Return the (x, y) coordinate for the center point of the cell that contains the specified text.  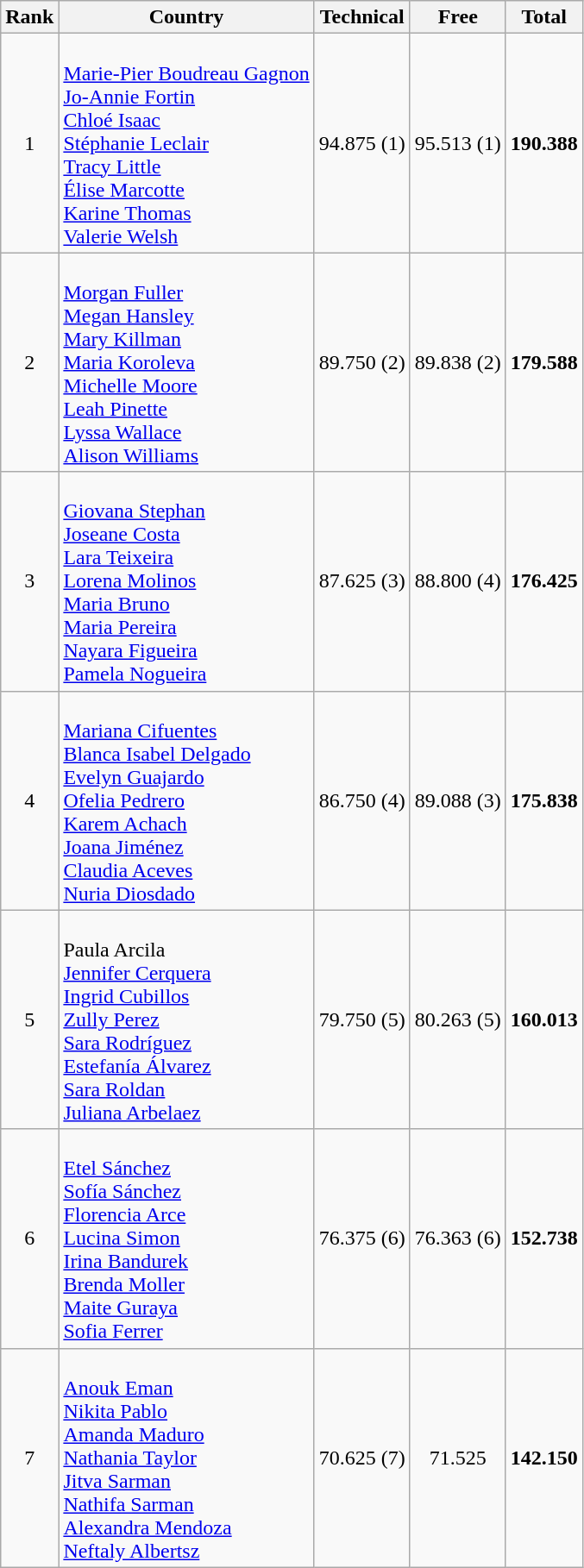
7 (29, 1458)
Technical (362, 17)
5 (29, 1019)
1 (29, 143)
94.875 (1) (362, 143)
Free (457, 17)
Paula ArcilaJennifer CerqueraIngrid CubillosZully PerezSara RodríguezEstefanía ÁlvarezSara RoldanJuliana Arbelaez (186, 1019)
160.013 (543, 1019)
190.388 (543, 143)
76.375 (6) (362, 1239)
Giovana StephanJoseane CostaLara TeixeiraLorena MolinosMaria BrunoMaria PereiraNayara FigueiraPamela Nogueira (186, 581)
79.750 (5) (362, 1019)
Country (186, 17)
Marie-Pier Boudreau GagnonJo-Annie FortinChloé IsaacStéphanie LeclairTracy LittleÉlise MarcotteKarine ThomasValerie Welsh (186, 143)
Mariana CifuentesBlanca Isabel DelgadoEvelyn GuajardoOfelia PedreroKarem AchachJoana JiménezClaudia AcevesNuria Diosdado (186, 800)
176.425 (543, 581)
Anouk EmanNikita PabloAmanda MaduroNathania TaylorJitva SarmanNathifa SarmanAlexandra MendozaNeftaly Albertsz (186, 1458)
Morgan FullerMegan HansleyMary KillmanMaria KorolevaMichelle MooreLeah PinetteLyssa WallaceAlison Williams (186, 362)
87.625 (3) (362, 581)
175.838 (543, 800)
Rank (29, 17)
89.750 (2) (362, 362)
152.738 (543, 1239)
76.363 (6) (457, 1239)
6 (29, 1239)
2 (29, 362)
89.088 (3) (457, 800)
179.588 (543, 362)
80.263 (5) (457, 1019)
Total (543, 17)
71.525 (457, 1458)
3 (29, 581)
89.838 (2) (457, 362)
Etel SánchezSofía SánchezFlorencia ArceLucina SimonIrina BandurekBrenda MollerMaite GurayaSofia Ferrer (186, 1239)
142.150 (543, 1458)
88.800 (4) (457, 581)
4 (29, 800)
95.513 (1) (457, 143)
70.625 (7) (362, 1458)
86.750 (4) (362, 800)
